Detect which cell encompasses the target text, then output its [X, Y] center coordinate. 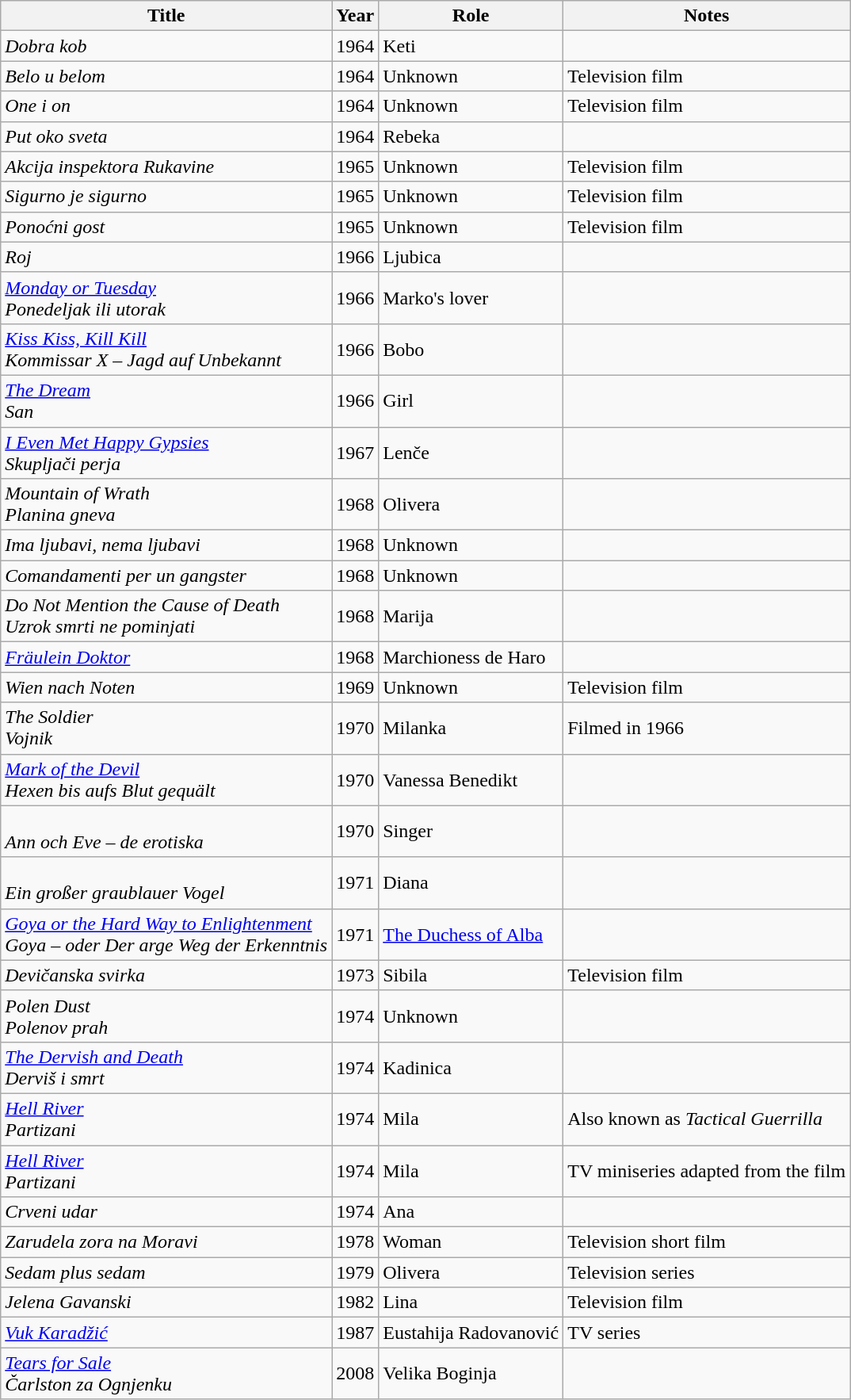
Ana [471, 1212]
Tears for Sale Čarlston za Ognjenku [166, 1373]
Jelena Gavanski [166, 1302]
1969 [355, 687]
Fräulein Doktor [166, 657]
Singer [471, 831]
Role [471, 16]
Goya or the Hard Way to Enlightenment Goya – oder Der arge Weg der Erkenntnis [166, 934]
1967 [355, 452]
Velika Boginja [471, 1373]
Ima ljubavi, nema ljubavi [166, 545]
The Dream San [166, 401]
Also known as Tactical Guerrilla [707, 1119]
Lina [471, 1302]
Polen Dust Polenov prah [166, 1016]
Monday or Tuesday Ponedeljak ili utorak [166, 298]
Notes [707, 16]
Dobra kob [166, 46]
The Dervish and Death Derviš i smrt [166, 1067]
Vuk Karadžić [166, 1333]
Vanessa Benedikt [471, 780]
Woman [471, 1242]
Zarudela zora na Moravi [166, 1242]
2008 [355, 1373]
Kadinica [471, 1067]
Do Not Mention the Cause of Death Uzrok smrti ne pominjati [166, 617]
Girl [471, 401]
Kiss Kiss, Kill Kill Kommissar X – Jagd auf Unbekannt [166, 349]
1987 [355, 1333]
Television series [707, 1272]
I Even Met Happy Gypsies Skupljači perja [166, 452]
Television short film [707, 1242]
Mountain of Wrath Planina gneva [166, 504]
TV miniseries adapted from the film [707, 1170]
TV series [707, 1333]
Bobo [471, 349]
Sigurno je sigurno [166, 197]
Put oko sveta [166, 136]
Sibila [471, 975]
Marko's lover [471, 298]
Diana [471, 883]
Ponoćni gost [166, 227]
Roj [166, 257]
Rebeka [471, 136]
The Duchess of Alba [471, 934]
Comandamenti per un gangster [166, 576]
Lenče [471, 452]
Sedam plus sedam [166, 1272]
1978 [355, 1242]
Filmed in 1966 [707, 728]
1979 [355, 1272]
Ann och Eve – de erotiska [166, 831]
Keti [471, 46]
1982 [355, 1302]
1973 [355, 975]
The Soldier Vojnik [166, 728]
Ein großer graublauer Vogel [166, 883]
Wien nach Noten [166, 687]
Title [166, 16]
Eustahija Radovanović [471, 1333]
One i on [166, 106]
Marija [471, 617]
Devičanska svirka [166, 975]
Milanka [471, 728]
Crveni udar [166, 1212]
Akcija inspektora Rukavine [166, 166]
Ljubica [471, 257]
Marchioness de Haro [471, 657]
Mark of the Devil Hexen bis aufs Blut gequält [166, 780]
Belo u belom [166, 76]
Year [355, 16]
